Search for the cell housing the specified text and yield its [X, Y] center coordinate. 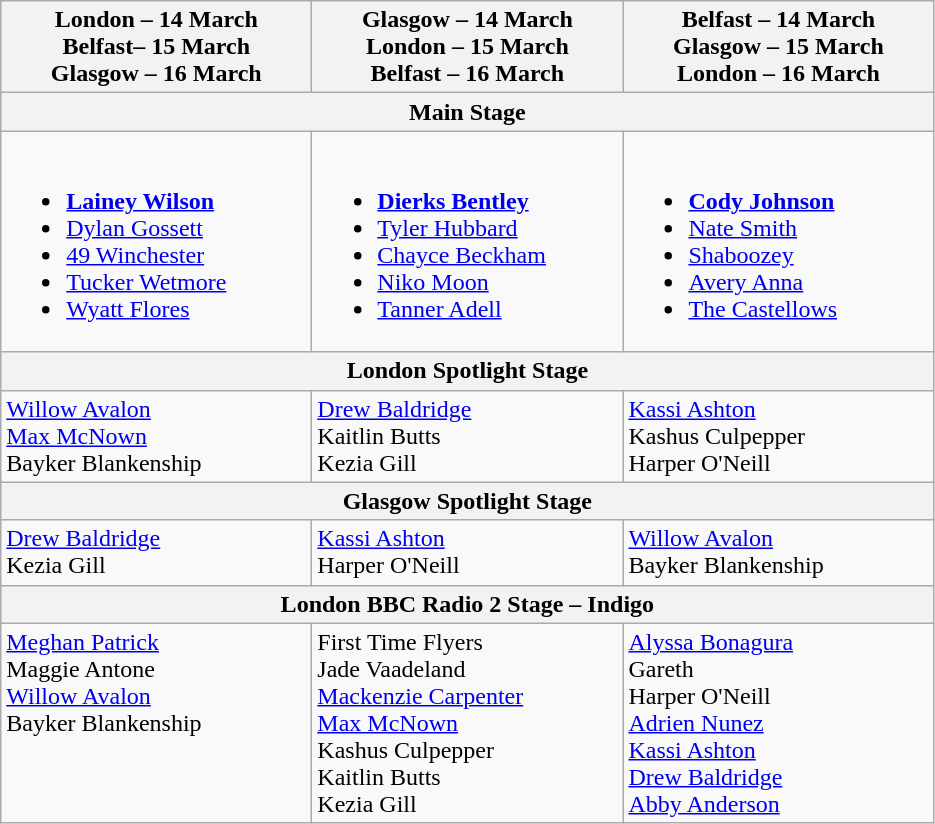
Drew Baldridge Kaitlin Butts Kezia Gill [468, 436]
Willow Avalon Max McNown Bayker Blankenship [156, 436]
Alyssa Bonagura Gareth Harper O'Neill Adrien Nunez Kassi Ashton Drew Baldridge Abby Anderson [778, 723]
Kassi Ashton Kashus Culpepper Harper O'Neill [778, 436]
Glasgow Spotlight Stage [468, 501]
Dierks BentleyTyler HubbardChayce BeckhamNiko MoonTanner Adell [468, 242]
Meghan Patrick Maggie Antone Willow Avalon Bayker Blankenship [156, 723]
Willow Avalon Bayker Blankenship [778, 552]
Belfast – 14 MarchGlasgow – 15 MarchLondon – 16 March [778, 47]
Cody JohnsonNate SmithShaboozeyAvery AnnaThe Castellows [778, 242]
Glasgow – 14 MarchLondon – 15 MarchBelfast – 16 March [468, 47]
London – 14 MarchBelfast– 15 MarchGlasgow – 16 March [156, 47]
Main Stage [468, 112]
First Time Flyers Jade Vaadeland Mackenzie Carpenter Max McNown Kashus Culpepper Kaitlin Butts Kezia Gill [468, 723]
London Spotlight Stage [468, 371]
Kassi Ashton Harper O'Neill [468, 552]
London BBC Radio 2 Stage – Indigo [468, 604]
Lainey WilsonDylan Gossett49 WinchesterTucker WetmoreWyatt Flores [156, 242]
Drew Baldridge Kezia Gill [156, 552]
